Capture the cell that displays the provided text and extract its [X, Y] central coordinate. 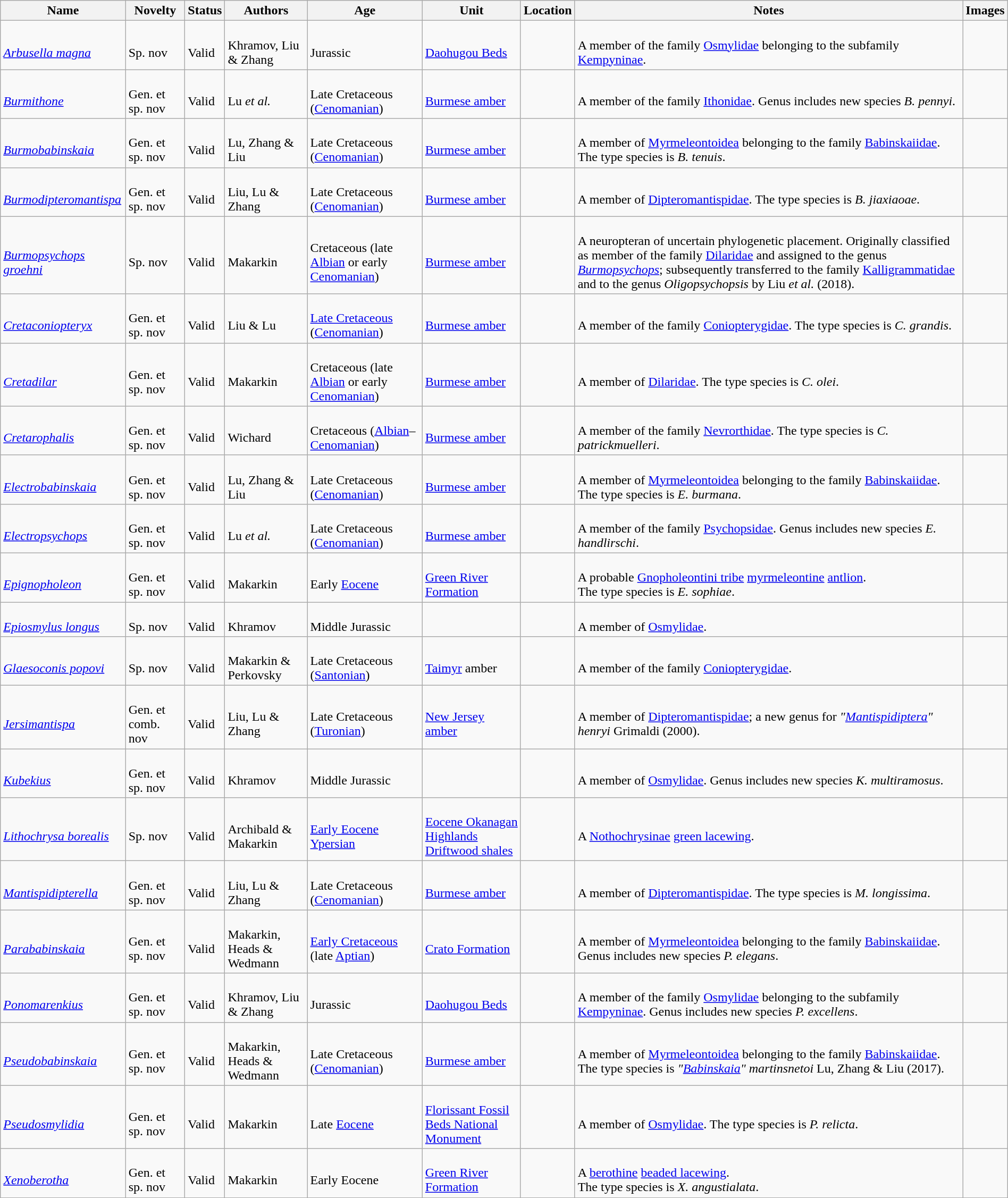
Crato Formation [471, 942]
A member of Myrmeleontoidea belonging to the family Babinskaiidae. The type species is "Babinskaia" martinsnetoi Lu, Zhang & Liu (2017). [769, 1053]
A berothine beaded lacewing. The type species is X. angustialata. [769, 1173]
Status [205, 11]
A member of Osmylidae. Genus includes new species K. multiramosus. [769, 773]
Late Cretaceous (Turonian) [365, 718]
Location [548, 11]
Glaesoconis popovi [63, 661]
Xenoberotha [63, 1173]
Gen. et comb. nov [155, 718]
New Jersey amber [471, 718]
Early EoceneYpersian [365, 829]
A probable Gnopholeontini tribe myrmeleontine antlion. The type species is E. sophiae. [769, 577]
Cretaconiopteryx [63, 318]
Cretarophalis [63, 431]
A member of the family Ithonidae. Genus includes new species B. pennyi. [769, 94]
Burmobabinskaia [63, 143]
A member of the family Psychopsidae. Genus includes new species E. handlirschi. [769, 528]
A member of Osmylidae. [769, 619]
Burmopsychops groehni [63, 255]
Florissant Fossil Beds National Monument [471, 1117]
Epignopholeon [63, 577]
A member of the family Nevrorthidae. The type species is C. patrickmuelleri. [769, 431]
Cretadilar [63, 374]
Archibald & Makarkin [266, 829]
A member of the family Coniopterygidae. The type species is C. grandis. [769, 318]
Lithochrysa borealis [63, 829]
Late Eocene [365, 1117]
Taimyr amber [471, 661]
Early Cretaceous (late Aptian) [365, 942]
Cretaceous (Albian–Cenomanian) [365, 431]
Liu & Lu [266, 318]
Burmithone [63, 94]
A member of the family Osmylidae belonging to the subfamily Kempyninae. [769, 45]
A Nothochrysinae green lacewing. [769, 829]
Jersimantispa [63, 718]
Age [365, 11]
Pseudobabinskaia [63, 1053]
Electropsychops [63, 528]
Burmodipteromantispa [63, 192]
Mantispidipterella [63, 885]
Ponomarenkius [63, 998]
A member of Dipteromantispidae; a new genus for "Mantispidiptera" henryi Grimaldi (2000). [769, 718]
A member of Osmylidae. The type species is P. relicta. [769, 1117]
Pseudosmylidia [63, 1117]
A member of Dipteromantispidae. The type species is M. longissima. [769, 885]
Eocene Okanagan HighlandsDriftwood shales [471, 829]
A member of Myrmeleontoidea belonging to the family Babinskaiidae. The type species is B. tenuis. [769, 143]
Authors [266, 11]
Notes [769, 11]
Novelty [155, 11]
Arbusella magna [63, 45]
A member of Myrmeleontoidea belonging to the family Babinskaiidae. The type species is E. burmana. [769, 479]
Kubekius [63, 773]
Electrobabinskaia [63, 479]
Epiosmylus longus [63, 619]
Late Cretaceous (Santonian) [365, 661]
Makarkin & Perkovsky [266, 661]
A member of Myrmeleontoidea belonging to the family Babinskaiidae. Genus includes new species P. elegans. [769, 942]
Unit [471, 11]
Images [985, 11]
Parababinskaia [63, 942]
Name [63, 11]
A member of the family Osmylidae belonging to the subfamily Kempyninae. Genus includes new species P. excellens. [769, 998]
Wichard [266, 431]
A member of Dilaridae. The type species is C. olei. [769, 374]
A member of Dipteromantispidae. The type species is B. jiaxiaoae. [769, 192]
A member of the family Coniopterygidae. [769, 661]
